Pinpoint the cell where the given text exists, returning its (X, Y) midpoint coordinate. 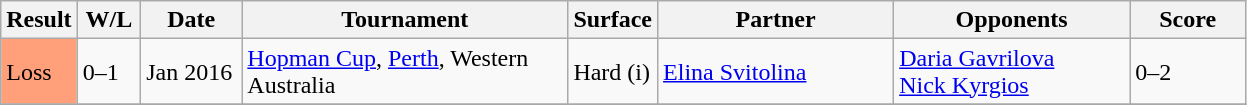
Result (39, 20)
Surface (613, 20)
Opponents (1012, 20)
Loss (39, 72)
Date (192, 20)
Hard (i) (613, 72)
0–1 (109, 72)
Hopman Cup, Perth, Western Australia (405, 72)
Elina Svitolina (776, 72)
Score (1188, 20)
W/L (109, 20)
Partner (776, 20)
0–2 (1188, 72)
Tournament (405, 20)
Daria Gavrilova Nick Kyrgios (1012, 72)
Jan 2016 (192, 72)
